Search for the cell housing the specified text and yield its (x, y) center coordinate. 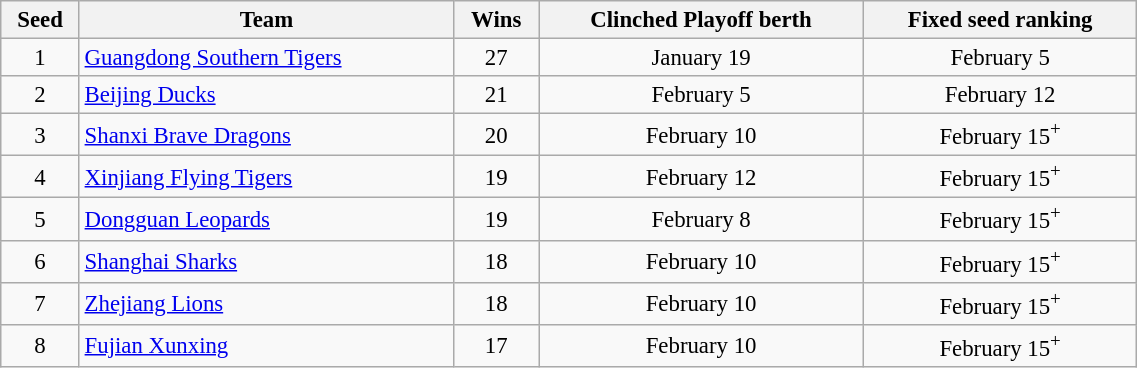
3 (40, 135)
7 (40, 303)
Wins (496, 20)
Team (266, 20)
Dongguan Leopards (266, 219)
February 8 (702, 219)
6 (40, 261)
4 (40, 177)
Guangdong Southern Tigers (266, 58)
January 19 (702, 58)
Fixed seed ranking (1000, 20)
1 (40, 58)
17 (496, 346)
20 (496, 135)
Seed (40, 20)
Zhejiang Lions (266, 303)
8 (40, 346)
Clinched Playoff berth (702, 20)
Fujian Xunxing (266, 346)
Shanghai Sharks (266, 261)
5 (40, 219)
21 (496, 95)
2 (40, 95)
Shanxi Brave Dragons (266, 135)
Beijing Ducks (266, 95)
Xinjiang Flying Tigers (266, 177)
27 (496, 58)
